Determine the (x, y) coordinate at the center of the cell enclosing the given text.  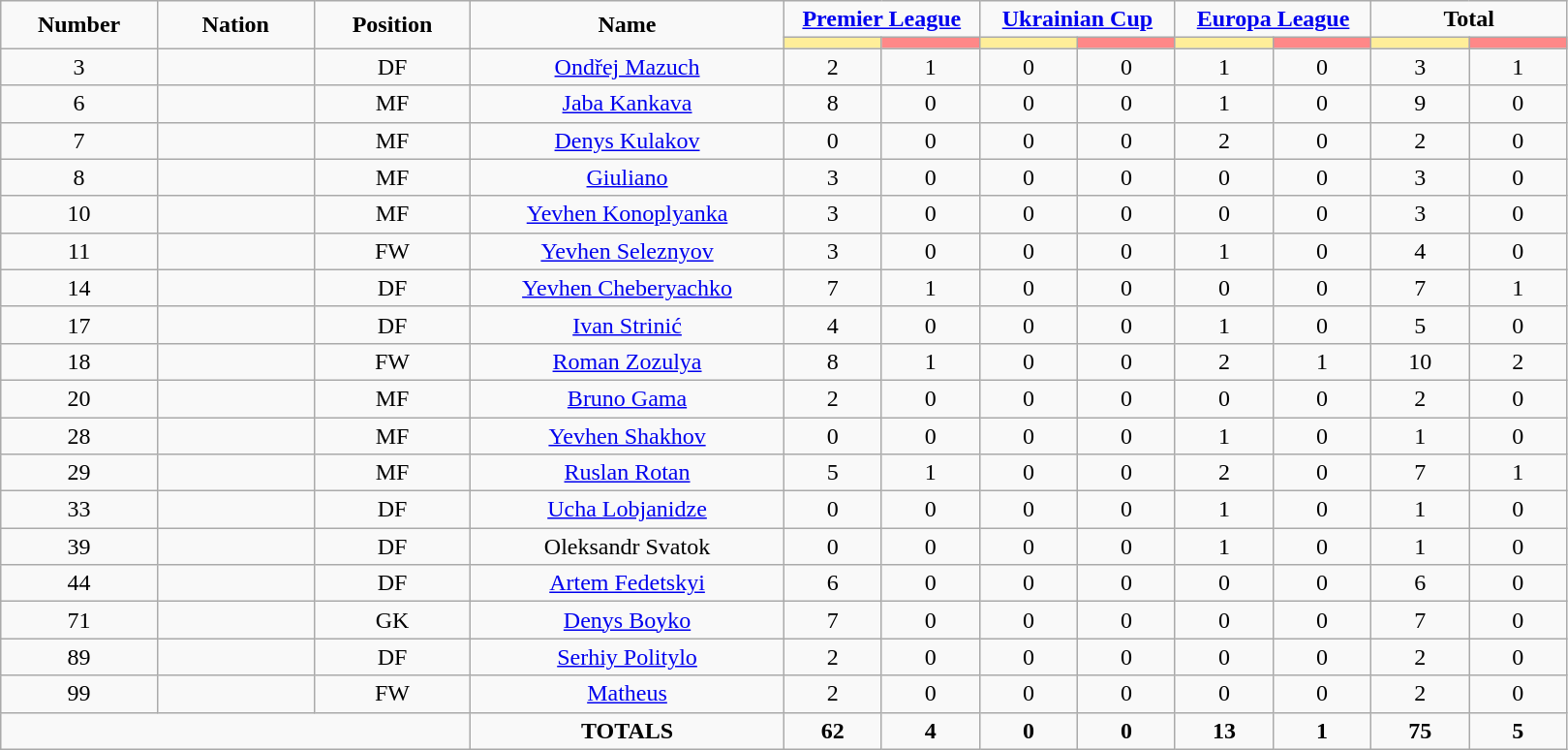
TOTALS (628, 731)
Yevhen Seleznyov (628, 251)
29 (79, 473)
Ucha Lobjanidze (628, 510)
Yevhen Cheberyachko (628, 288)
Yevhen Konoplyanka (628, 214)
Bruno Gama (628, 398)
Giuliano (628, 177)
9 (1420, 104)
Premier League (881, 19)
Position (392, 25)
99 (79, 694)
18 (79, 361)
Denys Boyko (628, 620)
Oleksandr Svatok (628, 547)
17 (79, 325)
14 (79, 288)
Jaba Kankava (628, 104)
Name (628, 25)
Ondřej Mazuch (628, 67)
Roman Zozulya (628, 361)
Number (79, 25)
GK (392, 620)
28 (79, 435)
13 (1224, 731)
Artem Fedetskyi (628, 583)
Ivan Strinić (628, 325)
44 (79, 583)
33 (79, 510)
Ukrainian Cup (1077, 19)
Matheus (628, 694)
Yevhen Shakhov (628, 435)
Ruslan Rotan (628, 473)
Nation (235, 25)
Europa League (1273, 19)
Serhiy Politylo (628, 657)
39 (79, 547)
71 (79, 620)
Total (1469, 19)
62 (833, 731)
Denys Kulakov (628, 141)
89 (79, 657)
75 (1420, 731)
20 (79, 398)
11 (79, 251)
